Pinpoint the cell where the given text exists, returning its (x, y) midpoint coordinate. 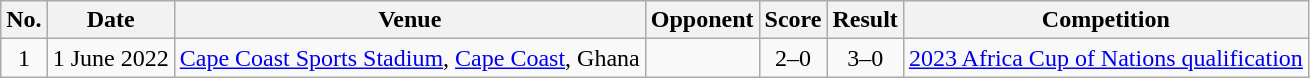
2023 Africa Cup of Nations qualification (1106, 58)
Result (865, 20)
1 (24, 58)
Date (110, 20)
Competition (1106, 20)
Cape Coast Sports Stadium, Cape Coast, Ghana (410, 58)
1 June 2022 (110, 58)
3–0 (865, 58)
2–0 (793, 58)
Venue (410, 20)
Opponent (702, 20)
Score (793, 20)
No. (24, 20)
